Find where the given text appears and provide that cell's center as (x, y) coordinate. 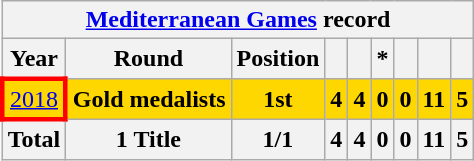
1 Title (148, 139)
Round (148, 59)
Mediterranean Games record (238, 20)
Gold medalists (148, 98)
* (382, 59)
Total (34, 139)
1/1 (278, 139)
1st (278, 98)
Year (34, 59)
2018 (34, 98)
Position (278, 59)
